Search for the cell housing the specified text and yield its (X, Y) center coordinate. 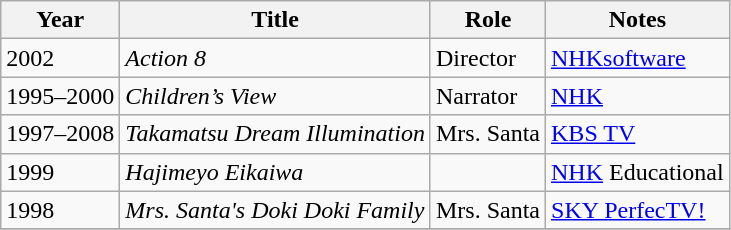
NHKsoftware (638, 58)
NHK Educational (638, 172)
Hajimeyo Eikaiwa (276, 172)
Year (60, 20)
1995–2000 (60, 96)
1998 (60, 210)
1997–2008 (60, 134)
Notes (638, 20)
Action 8 (276, 58)
Director (488, 58)
Narrator (488, 96)
Title (276, 20)
NHK (638, 96)
Children’s View (276, 96)
KBS TV (638, 134)
Role (488, 20)
1999 (60, 172)
Mrs. Santa's Doki Doki Family (276, 210)
2002 (60, 58)
SKY PerfecTV! (638, 210)
Takamatsu Dream Illumination (276, 134)
